Find where the given text appears and provide that cell's center as (x, y) coordinate. 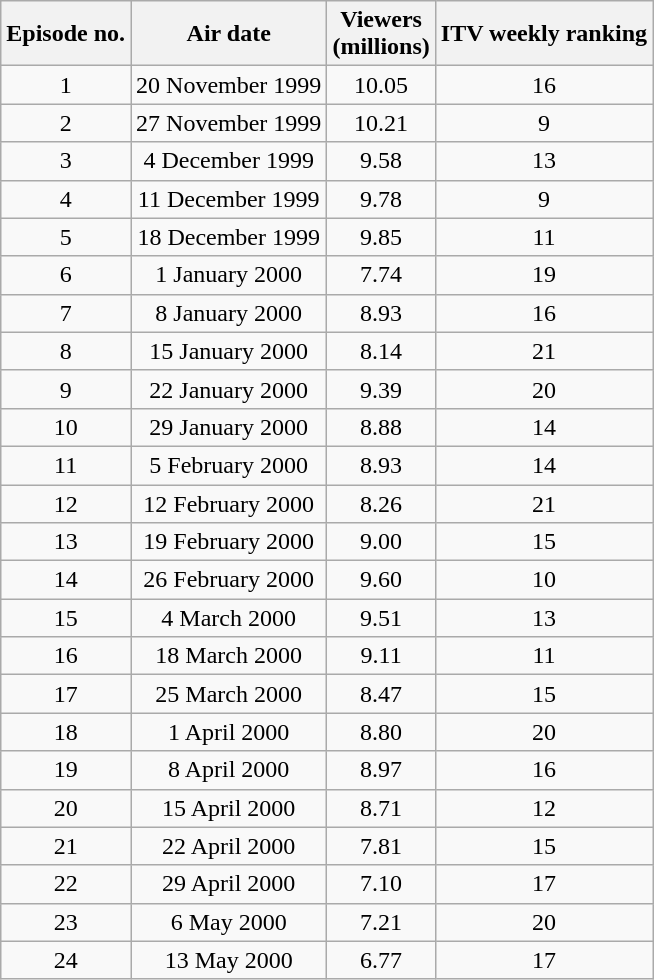
Air date (229, 34)
3 (66, 161)
9.39 (381, 389)
4 (66, 199)
8.80 (381, 732)
22 January 2000 (229, 389)
29 January 2000 (229, 427)
18 March 2000 (229, 656)
8 April 2000 (229, 770)
2 (66, 123)
5 February 2000 (229, 465)
19 February 2000 (229, 542)
23 (66, 922)
4 March 2000 (229, 618)
Episode no. (66, 34)
6 May 2000 (229, 922)
27 November 1999 (229, 123)
18 December 1999 (229, 237)
12 February 2000 (229, 503)
10.05 (381, 85)
15 April 2000 (229, 808)
7.10 (381, 884)
8.47 (381, 694)
9.58 (381, 161)
1 April 2000 (229, 732)
24 (66, 960)
9.00 (381, 542)
25 March 2000 (229, 694)
9.11 (381, 656)
29 April 2000 (229, 884)
8.88 (381, 427)
15 January 2000 (229, 351)
8.71 (381, 808)
18 (66, 732)
Viewers(millions) (381, 34)
4 December 1999 (229, 161)
7.81 (381, 846)
22 April 2000 (229, 846)
8.14 (381, 351)
11 December 1999 (229, 199)
9.51 (381, 618)
1 January 2000 (229, 275)
7.74 (381, 275)
7 (66, 313)
13 May 2000 (229, 960)
6 (66, 275)
9.78 (381, 199)
5 (66, 237)
7.21 (381, 922)
8 January 2000 (229, 313)
ITV weekly ranking (544, 34)
1 (66, 85)
8.26 (381, 503)
6.77 (381, 960)
9.60 (381, 580)
8 (66, 351)
22 (66, 884)
10.21 (381, 123)
9.85 (381, 237)
8.97 (381, 770)
26 February 2000 (229, 580)
20 November 1999 (229, 85)
